Return the [x, y] coordinate for the center point of the cell that contains the specified text.  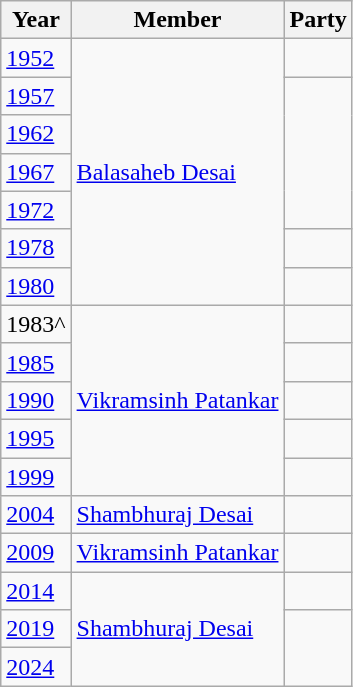
2004 [36, 515]
1990 [36, 400]
2014 [36, 591]
1978 [36, 248]
1999 [36, 477]
1962 [36, 134]
1983^ [36, 324]
Balasaheb Desai [178, 172]
2009 [36, 553]
1995 [36, 438]
1952 [36, 58]
1972 [36, 210]
1980 [36, 286]
1985 [36, 362]
Year [36, 20]
Party [318, 20]
Member [178, 20]
2019 [36, 629]
1957 [36, 96]
2024 [36, 667]
1967 [36, 172]
